Find where the given text appears and provide that cell's center as (X, Y) coordinate. 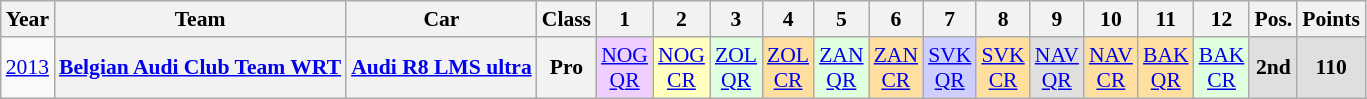
ZOLCR (788, 68)
ZANCR (896, 68)
ZANQR (841, 68)
7 (950, 19)
12 (1222, 19)
ZOLQR (736, 68)
10 (1111, 19)
BAKQR (1166, 68)
Pos. (1273, 19)
3 (736, 19)
NAVCR (1111, 68)
NOGQR (624, 68)
Team (200, 19)
Points (1331, 19)
NAVQR (1057, 68)
SVKQR (950, 68)
Belgian Audi Club Team WRT (200, 68)
Pro (566, 68)
8 (1002, 19)
2 (682, 19)
110 (1331, 68)
5 (841, 19)
BAKCR (1222, 68)
2013 (28, 68)
1 (624, 19)
Audi R8 LMS ultra (442, 68)
SVKCR (1002, 68)
2nd (1273, 68)
Class (566, 19)
NOGCR (682, 68)
Year (28, 19)
Car (442, 19)
6 (896, 19)
4 (788, 19)
11 (1166, 19)
9 (1057, 19)
